Return [x, y] of the center of cell containing provided text 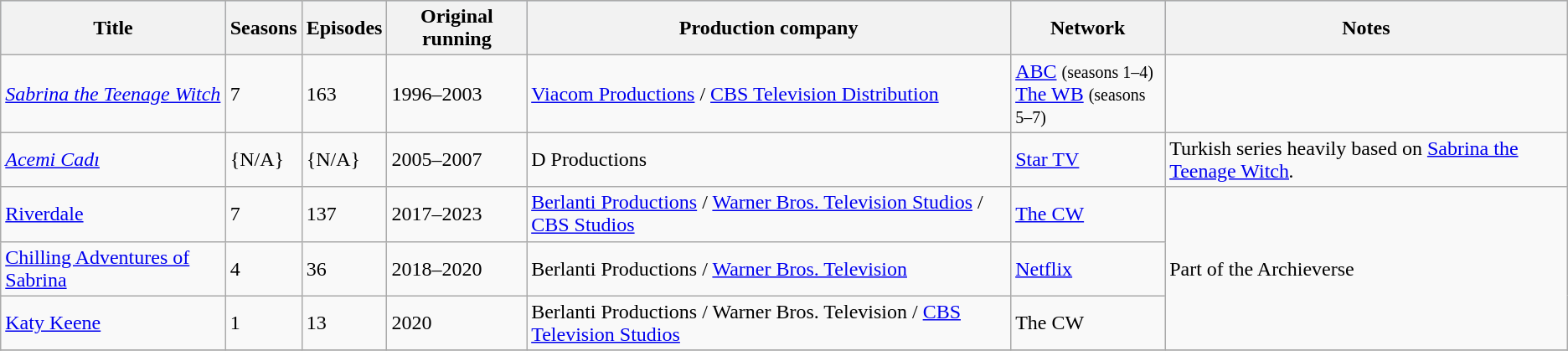
Chilling Adventures of Sabrina [113, 268]
1996–2003 [457, 94]
Sabrina the Teenage Witch [113, 94]
36 [344, 268]
Viacom Productions / CBS Television Distribution [769, 94]
4 [263, 268]
Notes [1367, 28]
Original running [457, 28]
ABC (seasons 1–4)The WB (seasons 5–7) [1088, 94]
Acemi Cadı [113, 159]
Part of the Archieverse [1367, 268]
Berlanti Productions / Warner Bros. Television Studios / CBS Studios [769, 214]
2018–2020 [457, 268]
Turkish series heavily based on Sabrina the Teenage Witch. [1367, 159]
Katy Keene [113, 323]
Berlanti Productions / Warner Bros. Television / CBS Television Studios [769, 323]
2017–2023 [457, 214]
Seasons [263, 28]
1 [263, 323]
2005–2007 [457, 159]
2020 [457, 323]
13 [344, 323]
Network [1088, 28]
Star TV [1088, 159]
137 [344, 214]
Title [113, 28]
Netflix [1088, 268]
D Productions [769, 159]
Production company [769, 28]
Episodes [344, 28]
Berlanti Productions / Warner Bros. Television [769, 268]
Riverdale [113, 214]
163 [344, 94]
